Determine the [x, y] coordinate at the center of the cell enclosing the given text.  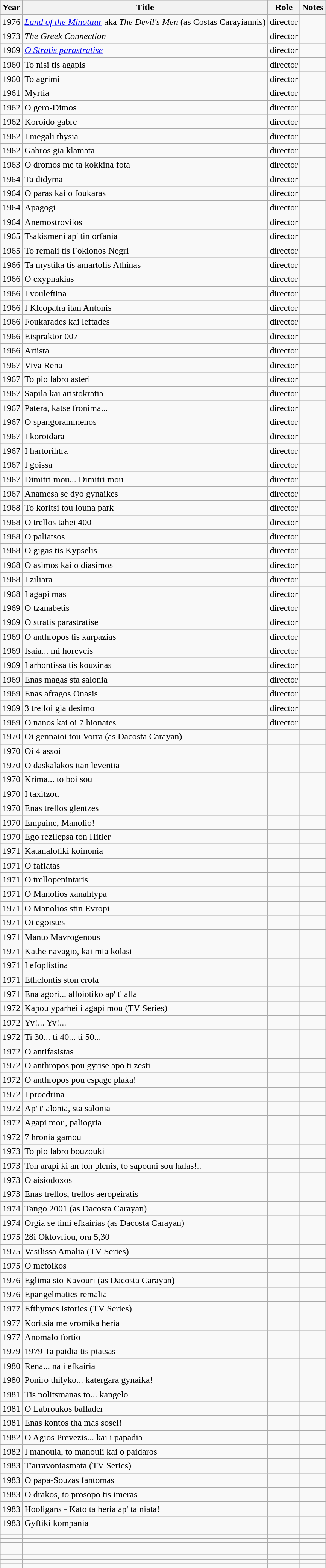
Dimitri mou... Dimitri mou [145, 479]
Ap' t' alonia, sta salonia [145, 1109]
O nanos kai oi 7 hionates [145, 722]
Oi 4 assoi [145, 751]
Katanalotiki koinonia [145, 851]
Oi egoistes [145, 923]
1961 [11, 93]
O Stratis parastratise [145, 50]
7 hronia gamou [145, 1137]
Kapou yparhei i agapi mou (TV Series) [145, 1008]
I efoplistina [145, 965]
Efthymes istories (TV Series) [145, 1308]
Year [11, 8]
I hartorihtra [145, 451]
Tango 2001 (as Dacosta Carayan) [145, 1208]
To pio labro bouzouki [145, 1151]
Anemostrovilos [145, 222]
Poniro thilyko... katergara gynaika! [145, 1380]
Foukarades kai leftades [145, 322]
O anthropos pou espage plaka! [145, 1080]
I taxitzou [145, 794]
Eispraktor 007 [145, 336]
Enas afragos Onasis [145, 694]
O gigas tis Kypselis [145, 551]
Land of the Minotaur aka The Devil's Men (as Costas Carayiannis) [145, 22]
Patera, katse fronima... [145, 408]
Artista [145, 350]
Orgia se timi efkairias (as Dacosta Carayan) [145, 1223]
O paliatsos [145, 536]
Kathe navagio, kai mia kolasi [145, 951]
Ti 30... ti 40... ti 50... [145, 1037]
To remali tis Fokionos Negri [145, 251]
Ta didyma [145, 179]
Viva Rena [145, 365]
Krima... to boi sou [145, 779]
Koroido gabre [145, 122]
Ena agori... alloiotiko ap' t' alla [145, 994]
O trellos tahei 400 [145, 522]
Gabros gia klamata [145, 150]
O metoikos [145, 1266]
O Labroukos ballader [145, 1409]
Epangelmaties remalia [145, 1294]
Isaia... mi horeveis [145, 651]
Role [284, 8]
T'arravoniasmata (TV Series) [145, 1466]
O papa-Souzas fantomas [145, 1480]
Myrtia [145, 93]
O anthropos tis karpazias [145, 637]
I vouleftina [145, 293]
Tsakismeni ap' tin orfania [145, 236]
O Manolios stin Evropi [145, 908]
O Manolios xanahtypa [145, 894]
To pio labro asteri [145, 379]
Enas trellos, trellos aeropeiratis [145, 1194]
To koritsi tou louna park [145, 508]
I arhontissa tis kouzinas [145, 665]
Koritsia me vromika heria [145, 1323]
O antifasistas [145, 1051]
I proedrina [145, 1094]
Anamesa se dyo gynaikes [145, 494]
Enas magas sta salonia [145, 680]
Agapi mou, paliogria [145, 1123]
O dromos me ta kokkina fota [145, 165]
To nisi tis agapis [145, 65]
O Agios Prevezis... kai i papadia [145, 1437]
1963 [11, 165]
Anomalo fortio [145, 1337]
1979 Ta paidia tis piatsas [145, 1352]
28i Oktovriou, ora 5,30 [145, 1237]
Gyftiki kompania [145, 1523]
O anthropos pou gyrise apo ti zesti [145, 1065]
Apagogi [145, 208]
Ethelontis ston erota [145, 980]
O gero-Dimos [145, 107]
O exypnakias [145, 279]
I manoula, to manouli kai o paidaros [145, 1452]
Vasilissa Amalia (TV Series) [145, 1251]
Enas trellos glentzes [145, 808]
O daskalakos itan leventia [145, 765]
I koroidara [145, 437]
Eglima sto Kavouri (as Dacosta Carayan) [145, 1280]
I megali thysia [145, 136]
O stratis parastratise [145, 622]
Yv!... Yv!... [145, 1023]
O faflatas [145, 865]
Ton arapi ki an ton plenis, to sapouni sou halas!.. [145, 1166]
3 trelloi gia desimo [145, 708]
Oi gennaioi tou Vorra (as Dacosta Carayan) [145, 737]
Rena... na i efkairia [145, 1366]
Sapila kai aristokratia [145, 393]
O tzanabetis [145, 608]
Empaine, Manolio! [145, 822]
1979 [11, 1352]
Enas kontos tha mas sosei! [145, 1423]
O aisiodoxos [145, 1180]
O trellopenintaris [145, 880]
The Greek Connection [145, 36]
Hooligans - Kato ta heria ap' ta niata! [145, 1509]
Manto Mavrogenous [145, 937]
O paras kai o foukaras [145, 193]
Tis politsmanas to... kangelo [145, 1394]
I agapi mas [145, 594]
I ziliara [145, 579]
O drakos, to prosopo tis imeras [145, 1494]
I Kleopatra itan Antonis [145, 308]
O spangorammenos [145, 422]
Ta mystika tis amartolis Athinas [145, 265]
O asimos kai o diasimos [145, 565]
Ego rezilepsa ton Hitler [145, 837]
Notes [313, 8]
To agrimi [145, 79]
Title [145, 8]
I goissa [145, 465]
